Capture the cell that displays the provided text and extract its [x, y] central coordinate. 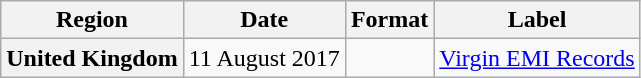
Virgin EMI Records [537, 58]
United Kingdom [92, 58]
Label [537, 20]
11 August 2017 [264, 58]
Format [389, 20]
Region [92, 20]
Date [264, 20]
